Extract the [X, Y] coordinate from the center of the cell holding the provided text.  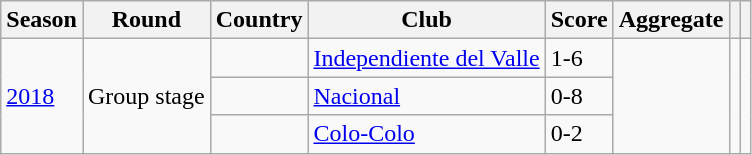
Independiente del Valle [426, 58]
Aggregate [671, 20]
Group stage [146, 96]
2018 [42, 96]
1-6 [579, 58]
Colo-Colo [426, 134]
0-8 [579, 96]
Country [259, 20]
Score [579, 20]
Round [146, 20]
Nacional [426, 96]
Season [42, 20]
0-2 [579, 134]
Club [426, 20]
